Scan for the cell matching the given text and deliver its [X, Y] coordinate at center. 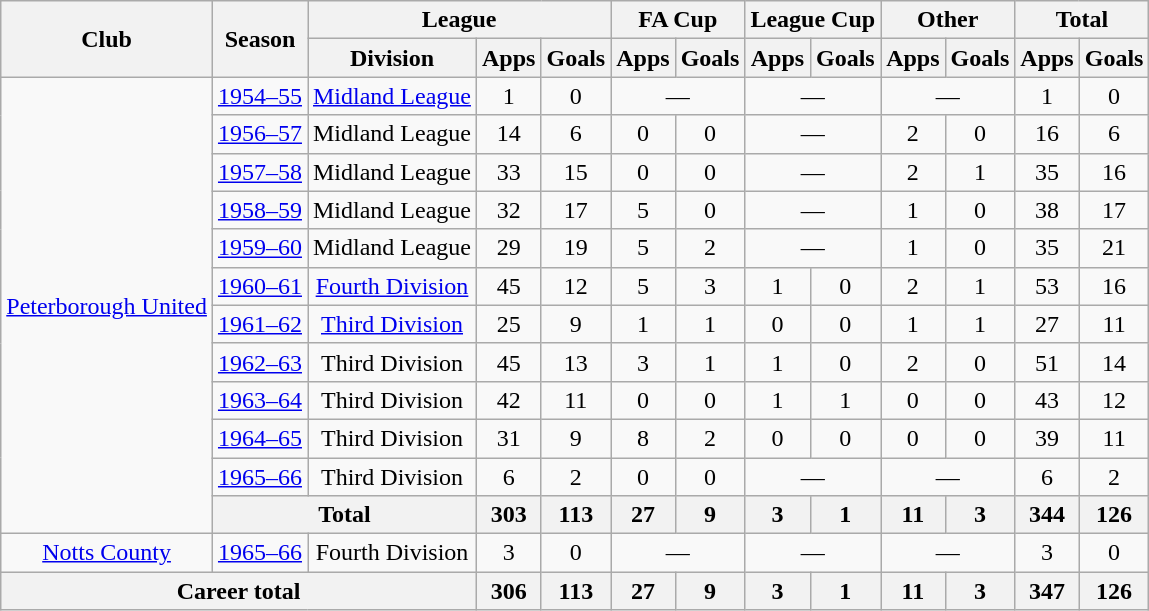
FA Cup [678, 20]
Peterborough United [107, 306]
Division [392, 58]
33 [509, 172]
1959–60 [260, 248]
39 [1047, 438]
Career total [239, 591]
42 [509, 400]
1954–55 [260, 96]
38 [1047, 210]
43 [1047, 400]
League Cup [813, 20]
306 [509, 591]
8 [643, 438]
1960–61 [260, 286]
1956–57 [260, 134]
Club [107, 39]
21 [1114, 248]
31 [509, 438]
32 [509, 210]
51 [1047, 362]
15 [576, 172]
Notts County [107, 553]
29 [509, 248]
25 [509, 324]
19 [576, 248]
League [460, 20]
53 [1047, 286]
1962–63 [260, 362]
1957–58 [260, 172]
1963–64 [260, 400]
344 [1047, 515]
1964–65 [260, 438]
Other [948, 20]
1958–59 [260, 210]
347 [1047, 591]
13 [576, 362]
1961–62 [260, 324]
303 [509, 515]
Season [260, 39]
